Capture the cell that displays the provided text and extract its (x, y) central coordinate. 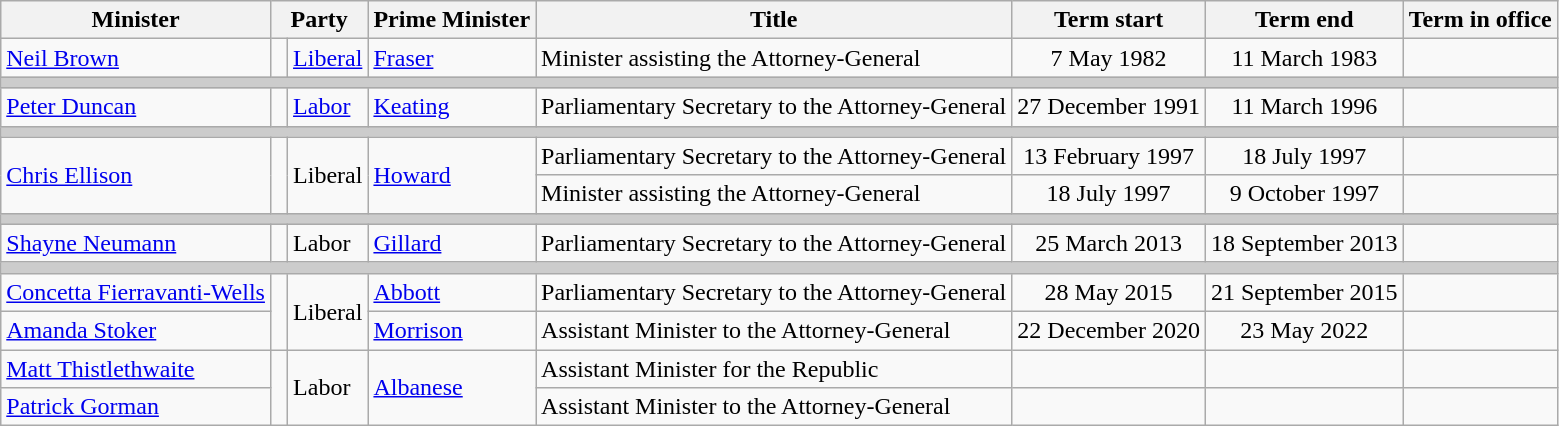
11 March 1996 (1304, 107)
Gillard (452, 243)
18 September 2013 (1304, 243)
Term start (1109, 20)
Term end (1304, 20)
13 February 1997 (1109, 156)
Neil Brown (136, 58)
9 October 1997 (1304, 194)
Patrick Gorman (136, 407)
28 May 2015 (1109, 292)
7 May 1982 (1109, 58)
25 March 2013 (1109, 243)
Fraser (452, 58)
23 May 2022 (1304, 330)
Term in office (1480, 20)
21 September 2015 (1304, 292)
Party (318, 20)
Prime Minister (452, 20)
Matt Thistlethwaite (136, 369)
Concetta Fierravanti-Wells (136, 292)
Shayne Neumann (136, 243)
Title (774, 20)
11 March 1983 (1304, 58)
Morrison (452, 330)
Albanese (452, 388)
Amanda Stoker (136, 330)
Keating (452, 107)
Peter Duncan (136, 107)
27 December 1991 (1109, 107)
Abbott (452, 292)
22 December 2020 (1109, 330)
Minister (136, 20)
Howard (452, 175)
Assistant Minister for the Republic (774, 369)
Chris Ellison (136, 175)
